Provide the (X, Y) coordinate of the cell's center where the given text is located.  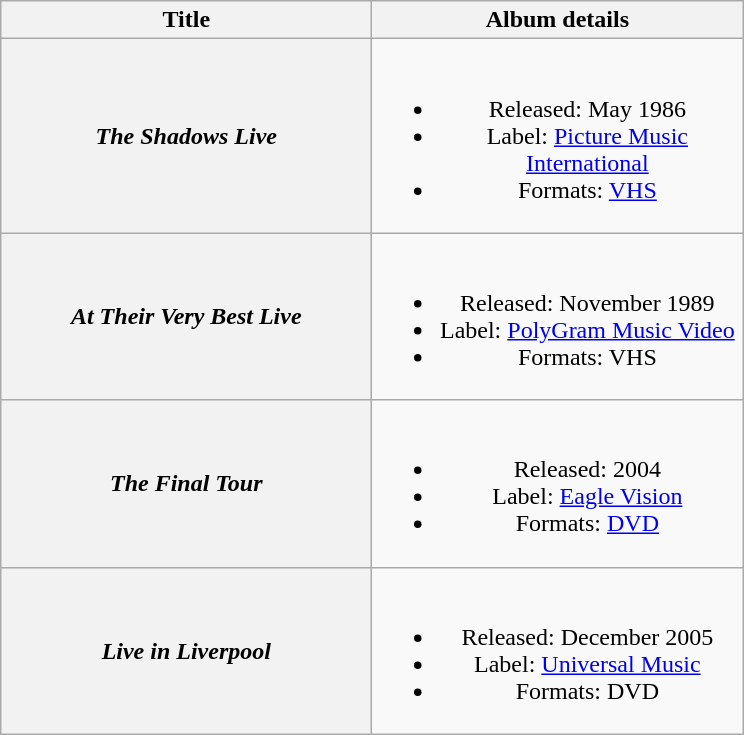
The Final Tour (186, 484)
Live in Liverpool (186, 650)
Title (186, 20)
At Their Very Best Live (186, 316)
Released: December 2005Label: Universal MusicFormats: DVD (558, 650)
Released: 2004Label: Eagle VisionFormats: DVD (558, 484)
The Shadows Live (186, 136)
Album details (558, 20)
Released: November 1989Label: PolyGram Music VideoFormats: VHS (558, 316)
Released: May 1986Label: Picture Music InternationalFormats: VHS (558, 136)
